For the text-containing cell, return its midpoint in [X, Y] coordinate format. 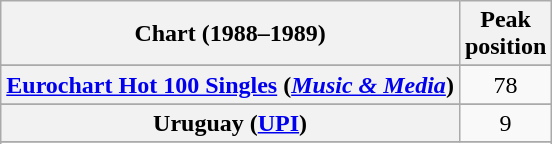
Chart (1988–1989) [230, 34]
78 [505, 85]
9 [505, 123]
Eurochart Hot 100 Singles (Music & Media) [230, 85]
Uruguay (UPI) [230, 123]
Peakposition [505, 34]
